Return [x, y] of the center of cell containing provided text 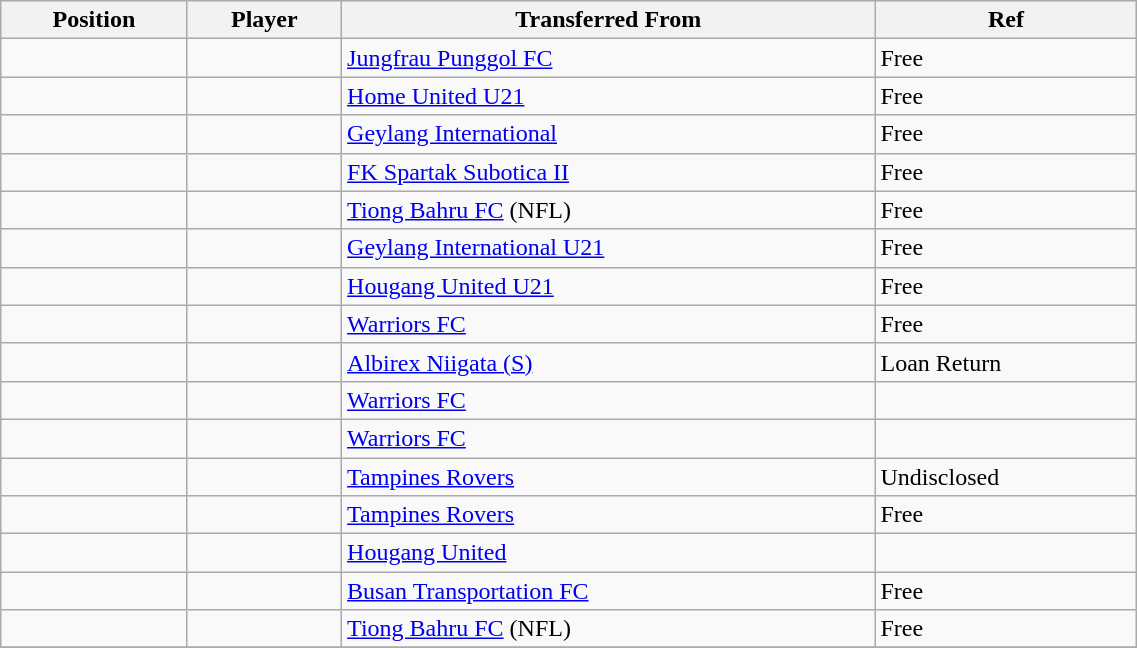
Geylang International U21 [608, 248]
Busan Transportation FC [608, 591]
Geylang International [608, 134]
Transferred From [608, 20]
Hougang United U21 [608, 286]
Undisclosed [1006, 477]
Position [94, 20]
Albirex Niigata (S) [608, 362]
Home United U21 [608, 96]
Jungfrau Punggol FC [608, 58]
Ref [1006, 20]
Player [264, 20]
FK Spartak Subotica II [608, 172]
Hougang United [608, 553]
Loan Return [1006, 362]
